Detect which cell encompasses the target text, then output its (X, Y) center coordinate. 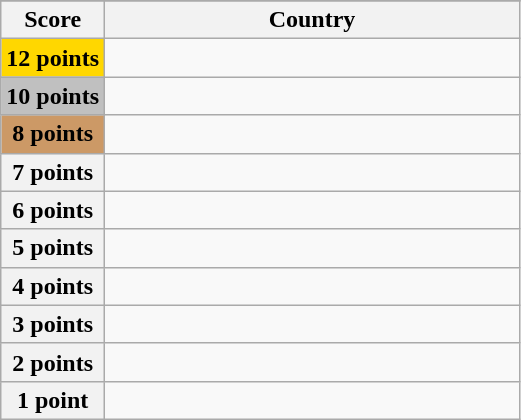
12 points (53, 58)
6 points (53, 210)
8 points (53, 134)
1 point (53, 400)
3 points (53, 324)
4 points (53, 286)
7 points (53, 172)
Score (53, 20)
2 points (53, 362)
5 points (53, 248)
10 points (53, 96)
Country (312, 20)
